Scan for the cell matching the given text and deliver its (x, y) coordinate at center. 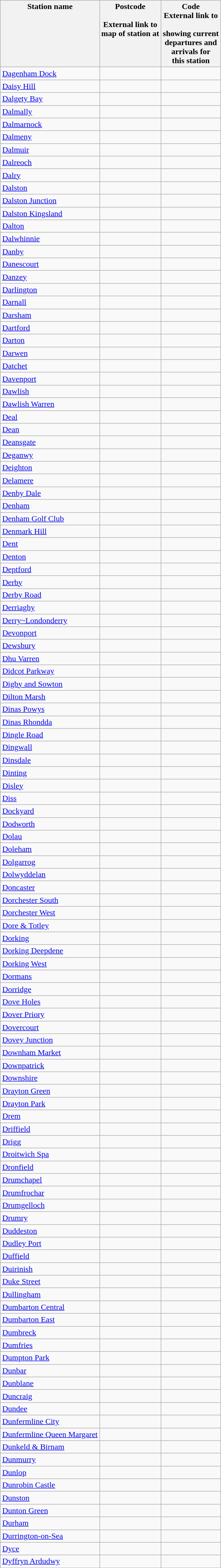
Devonport (50, 633)
Dovercourt (50, 1027)
Dalston Kingsland (50, 213)
Dinting (50, 773)
Dalry (50, 175)
Derby Road (50, 595)
Dalwhinnie (50, 239)
Delamere (50, 480)
Darton (50, 340)
Daisy Hill (50, 86)
Denton (50, 557)
CodeExternal link to showing currentdepartures andarrivals forthis station (191, 34)
Dumbreck (50, 1332)
Doncaster (50, 887)
Diss (50, 798)
Danby (50, 252)
Dawlish (50, 391)
Deighton (50, 468)
Dent (50, 544)
Darwen (50, 353)
Drigg (50, 1142)
Datchet (50, 366)
Dyce (50, 1549)
Denham Golf Club (50, 519)
Dumbarton Central (50, 1307)
Dyffryn Ardudwy (50, 1561)
Durham (50, 1523)
Durrington-on-Sea (50, 1536)
Deganwy (50, 455)
Denby Dale (50, 493)
Duddeston (50, 1231)
Dunmurry (50, 1460)
Dagenham Dock (50, 74)
Driffield (50, 1129)
Dorchester South (50, 900)
Dalston (50, 188)
Dovey Junction (50, 1040)
Dalmeny (50, 137)
Deptford (50, 569)
Droitwich Spa (50, 1154)
Dhu Varren (50, 659)
Dorking West (50, 964)
Dinas Powys (50, 709)
Dunblane (50, 1383)
Dinas Rhondda (50, 722)
Dolau (50, 837)
Dodworth (50, 824)
Dorchester West (50, 913)
Downshire (50, 1078)
Deansgate (50, 442)
Denmark Hill (50, 531)
Dunston (50, 1498)
Drumfrochar (50, 1192)
Dormans (50, 976)
Dunkeld & Birnam (50, 1447)
Drayton Park (50, 1104)
Dunfermline Queen Margaret (50, 1434)
Disley (50, 786)
Dudley Port (50, 1244)
Dronfield (50, 1167)
Derriaghy (50, 607)
Dinsdale (50, 760)
Dunbar (50, 1371)
Dalmarnock (50, 124)
Drumry (50, 1218)
Darnall (50, 302)
Darlington (50, 290)
Denham (50, 506)
Downpatrick (50, 1065)
Drumgelloch (50, 1205)
Dawlish Warren (50, 404)
Dorridge (50, 989)
Dewsbury (50, 646)
Danescourt (50, 264)
Davenport (50, 379)
Duncraig (50, 1396)
Didcot Parkway (50, 671)
Dullingham (50, 1294)
Dalton (50, 226)
Dunlop (50, 1472)
Dean (50, 430)
Dalmuir (50, 150)
Doleham (50, 849)
Dolwyddelan (50, 875)
Dockyard (50, 811)
Dunton Green (50, 1511)
Dalston Junction (50, 200)
Digby and Sowton (50, 684)
Downham Market (50, 1053)
Dunfermline City (50, 1421)
Dumfries (50, 1345)
Derby (50, 582)
Dumbarton East (50, 1320)
Dingle Road (50, 735)
Dalmally (50, 112)
Dundee (50, 1409)
Deal (50, 417)
Postcode External link to map of station at (130, 34)
Dartford (50, 328)
Drem (50, 1116)
Darsham (50, 315)
Dorking Deepdene (50, 951)
Drayton Green (50, 1091)
Drumchapel (50, 1180)
Dilton Marsh (50, 697)
Dover Priory (50, 1014)
Derry~Londonderry (50, 620)
Dolgarrog (50, 862)
Duirinish (50, 1269)
Dumpton Park (50, 1358)
Dore & Totley (50, 925)
Dorking (50, 938)
Duffield (50, 1256)
Danzey (50, 277)
Dove Holes (50, 1002)
Duke Street (50, 1282)
Station name (50, 34)
Dalreoch (50, 162)
Dalgety Bay (50, 99)
Dunrobin Castle (50, 1485)
Dingwall (50, 747)
